Pinpoint the cell where the given text exists, returning its [X, Y] midpoint coordinate. 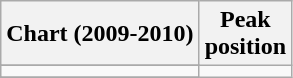
Peak position [245, 34]
Chart (2009-2010) [100, 34]
